From the cell containing the given text, extract its center point as [x, y] coordinate. 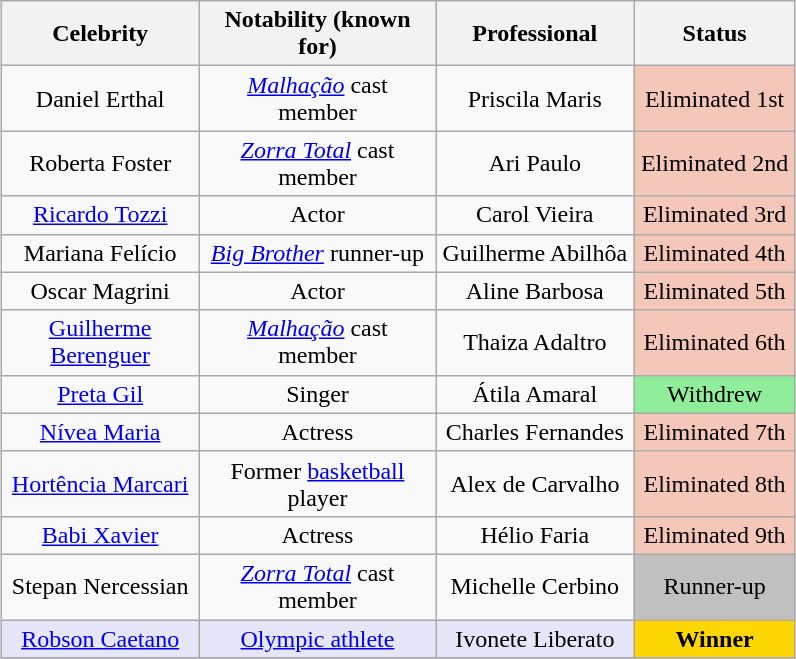
Eliminated 9th [714, 535]
Winner [714, 639]
Olympic athlete [317, 639]
Hortência Marcari [100, 484]
Runner-up [714, 586]
Professional [536, 34]
Nívea Maria [100, 432]
Singer [317, 394]
Former basketball player [317, 484]
Big Brother runner-up [317, 253]
Robson Caetano [100, 639]
Oscar Magrini [100, 291]
Stepan Nercessian [100, 586]
Eliminated 1st [714, 98]
Priscila Maris [536, 98]
Preta Gil [100, 394]
Eliminated 7th [714, 432]
Celebrity [100, 34]
Hélio Faria [536, 535]
Notability (known for) [317, 34]
Átila Amaral [536, 394]
Ari Paulo [536, 164]
Aline Barbosa [536, 291]
Eliminated 6th [714, 342]
Eliminated 8th [714, 484]
Babi Xavier [100, 535]
Eliminated 4th [714, 253]
Withdrew [714, 394]
Charles Fernandes [536, 432]
Guilherme Abilhôa [536, 253]
Ricardo Tozzi [100, 215]
Status [714, 34]
Thaiza Adaltro [536, 342]
Alex de Carvalho [536, 484]
Guilherme Berenguer [100, 342]
Eliminated 3rd [714, 215]
Daniel Erthal [100, 98]
Carol Vieira [536, 215]
Roberta Foster [100, 164]
Ivonete Liberato [536, 639]
Mariana Felício [100, 253]
Eliminated 5th [714, 291]
Eliminated 2nd [714, 164]
Michelle Cerbino [536, 586]
